Locate the cell with the specified text and output its (X, Y) center coordinate. 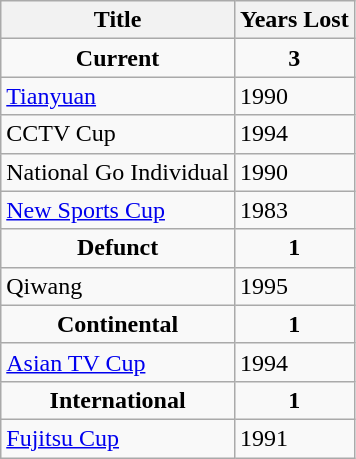
International (118, 400)
1995 (294, 286)
Qiwang (118, 286)
Tianyuan (118, 96)
CCTV Cup (118, 134)
1991 (294, 438)
New Sports Cup (118, 210)
1983 (294, 210)
Asian TV Cup (118, 362)
Continental (118, 324)
National Go Individual (118, 172)
Title (118, 20)
Years Lost (294, 20)
Fujitsu Cup (118, 438)
Defunct (118, 248)
3 (294, 58)
Current (118, 58)
